Return the (x, y) coordinate for the center point of the cell that contains the specified text.  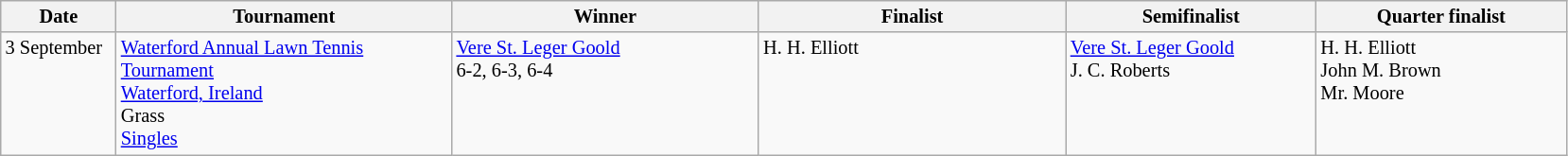
Vere St. Leger Goold6-2, 6-3, 6-4 (605, 94)
Waterford Annual Lawn Tennis Tournament Waterford, IrelandGrassSingles (284, 94)
Vere St. Leger Goold J. C. Roberts (1192, 94)
Semifinalist (1192, 16)
Tournament (284, 16)
Winner (605, 16)
H. H. Elliott (912, 94)
Quarter finalist (1441, 16)
Date (59, 16)
Finalist (912, 16)
H. H. Elliott John M. Brown Mr. Moore (1441, 94)
3 September (59, 94)
